Provide the (x, y) coordinate of the cell's center where the given text is located.  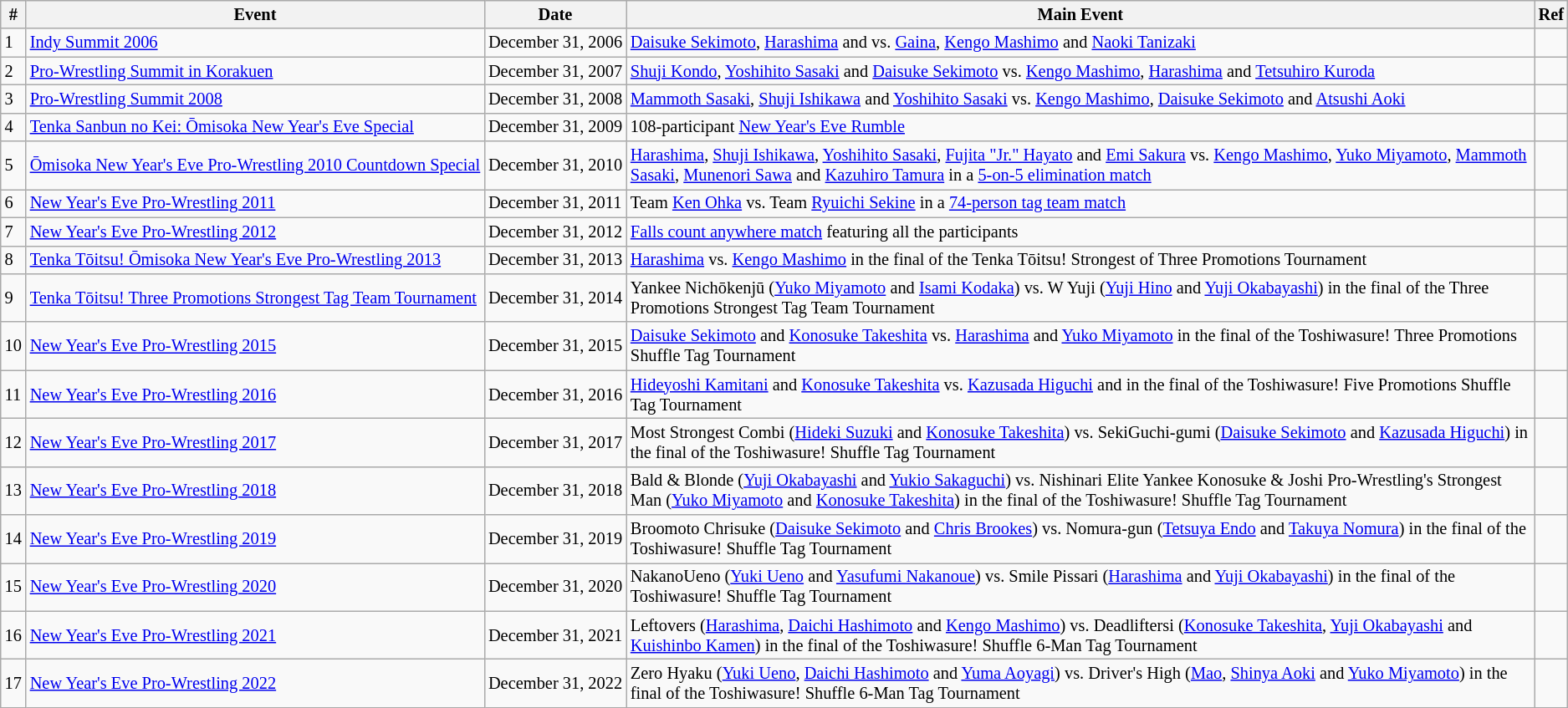
10 (13, 346)
December 31, 2010 (555, 166)
Hideyoshi Kamitani and Konosuke Takeshita vs. Kazusada Higuchi and in the final of the Toshiwasure! Five Promotions Shuffle Tag Tournament (1080, 395)
December 31, 2021 (555, 635)
New Year's Eve Pro-Wrestling 2021 (255, 635)
New Year's Eve Pro-Wrestling 2020 (255, 587)
December 31, 2015 (555, 346)
12 (13, 442)
Falls count anywhere match featuring all the participants (1080, 232)
6 (13, 203)
December 31, 2014 (555, 298)
13 (13, 491)
December 31, 2007 (555, 71)
5 (13, 166)
2 (13, 71)
December 31, 2009 (555, 127)
3 (13, 99)
Tenka Sanbun no Kei: Ōmisoka New Year's Eve Special (255, 127)
December 31, 2008 (555, 99)
Pro-Wrestling Summit 2008 (255, 99)
December 31, 2019 (555, 539)
9 (13, 298)
1 (13, 43)
# (13, 14)
New Year's Eve Pro-Wrestling 2012 (255, 232)
4 (13, 127)
December 31, 2012 (555, 232)
December 31, 2011 (555, 203)
8 (13, 260)
Tenka Tōitsu! Three Promotions Strongest Tag Team Tournament (255, 298)
16 (13, 635)
December 31, 2006 (555, 43)
Shuji Kondo, Yoshihito Sasaki and Daisuke Sekimoto vs. Kengo Mashimo, Harashima and Tetsuhiro Kuroda (1080, 71)
Tenka Tōitsu! Ōmisoka New Year's Eve Pro-Wrestling 2013 (255, 260)
Pro-Wrestling Summit in Korakuen (255, 71)
Team Ken Ohka vs. Team Ryuichi Sekine in a 74-person tag team match (1080, 203)
108-participant New Year's Eve Rumble (1080, 127)
December 31, 2020 (555, 587)
December 31, 2017 (555, 442)
17 (13, 683)
Indy Summit 2006 (255, 43)
New Year's Eve Pro-Wrestling 2022 (255, 683)
New Year's Eve Pro-Wrestling 2016 (255, 395)
15 (13, 587)
December 31, 2022 (555, 683)
December 31, 2016 (555, 395)
New Year's Eve Pro-Wrestling 2017 (255, 442)
December 31, 2018 (555, 491)
New Year's Eve Pro-Wrestling 2019 (255, 539)
Ref (1551, 14)
New Year's Eve Pro-Wrestling 2018 (255, 491)
December 31, 2013 (555, 260)
14 (13, 539)
Event (255, 14)
Daisuke Sekimoto and Konosuke Takeshita vs. Harashima and Yuko Miyamoto in the final of the Toshiwasure! Three Promotions Shuffle Tag Tournament (1080, 346)
Daisuke Sekimoto, Harashima and vs. Gaina, Kengo Mashimo and Naoki Tanizaki (1080, 43)
Ōmisoka New Year's Eve Pro-Wrestling 2010 Countdown Special (255, 166)
New Year's Eve Pro-Wrestling 2015 (255, 346)
New Year's Eve Pro-Wrestling 2011 (255, 203)
Harashima vs. Kengo Mashimo in the final of the Tenka Tōitsu! Strongest of Three Promotions Tournament (1080, 260)
Mammoth Sasaki, Shuji Ishikawa and Yoshihito Sasaki vs. Kengo Mashimo, Daisuke Sekimoto and Atsushi Aoki (1080, 99)
Main Event (1080, 14)
Date (555, 14)
7 (13, 232)
11 (13, 395)
